From the cell containing the given text, extract its center point as [x, y] coordinate. 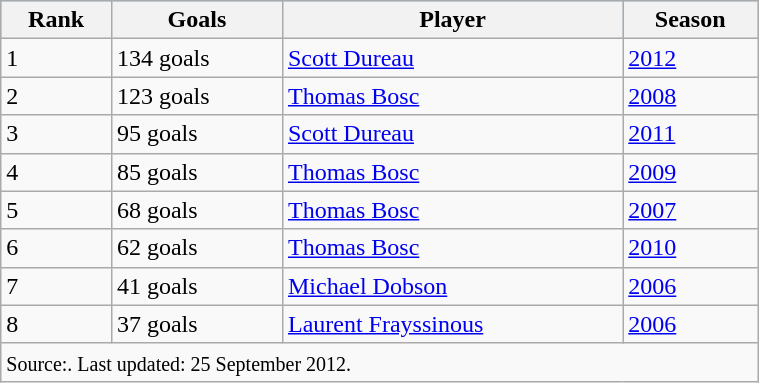
123 goals [196, 96]
68 goals [196, 210]
1 [56, 58]
Laurent Frayssinous [452, 324]
41 goals [196, 286]
2007 [690, 210]
Source:. Last updated: 25 September 2012. [380, 362]
Player [452, 20]
2011 [690, 134]
5 [56, 210]
2008 [690, 96]
2 [56, 96]
4 [56, 172]
2012 [690, 58]
85 goals [196, 172]
7 [56, 286]
95 goals [196, 134]
62 goals [196, 248]
2009 [690, 172]
2010 [690, 248]
8 [56, 324]
Season [690, 20]
3 [56, 134]
37 goals [196, 324]
134 goals [196, 58]
Rank [56, 20]
Goals [196, 20]
Michael Dobson [452, 286]
6 [56, 248]
